Scan for the cell matching the given text and deliver its (x, y) coordinate at center. 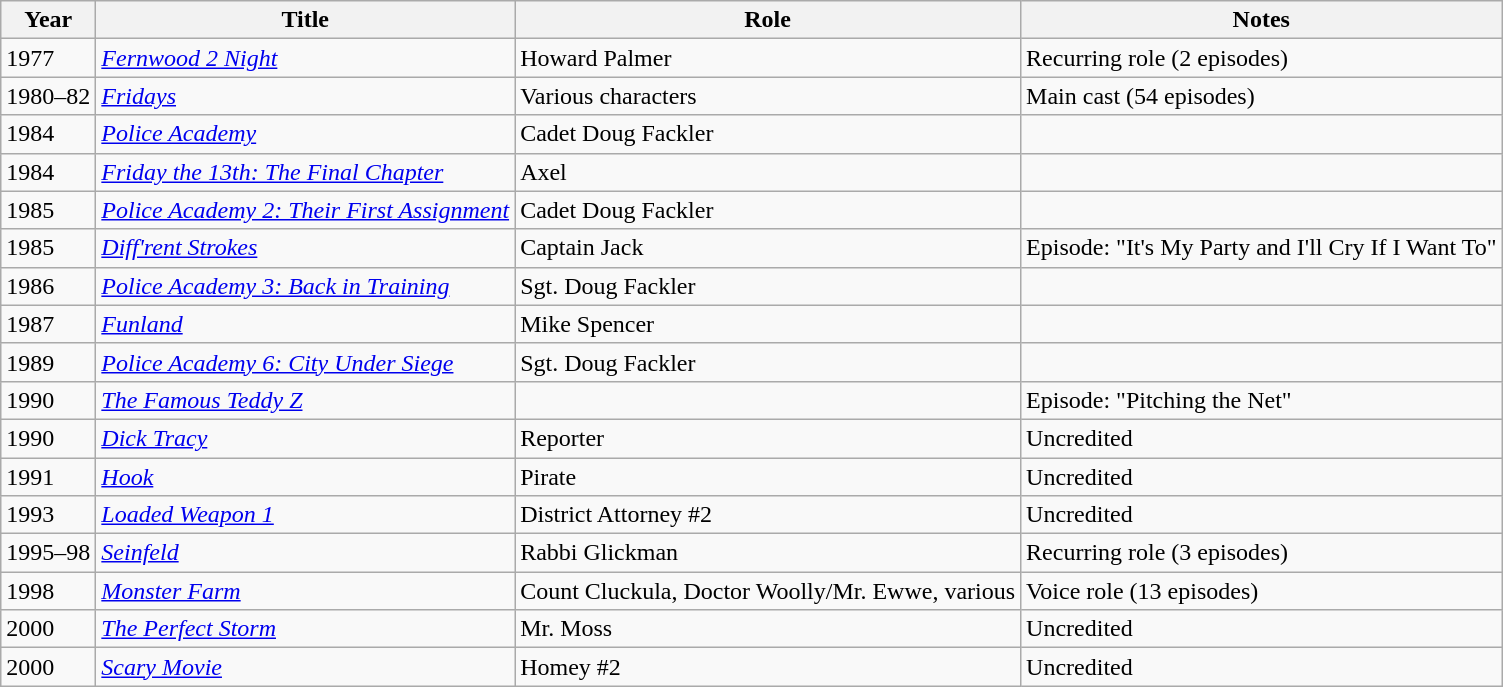
1995–98 (48, 553)
Fridays (306, 96)
Mr. Moss (768, 629)
Voice role (13 episodes) (1262, 591)
Various characters (768, 96)
Notes (1262, 20)
Role (768, 20)
Captain Jack (768, 248)
Diff'rent Strokes (306, 248)
Funland (306, 324)
Homey #2 (768, 667)
1991 (48, 477)
Episode: "Pitching the Net" (1262, 400)
Recurring role (2 episodes) (1262, 58)
Hook (306, 477)
Loaded Weapon 1 (306, 515)
Friday the 13th: The Final Chapter (306, 172)
Year (48, 20)
District Attorney #2 (768, 515)
Title (306, 20)
Police Academy 6: City Under Siege (306, 362)
Pirate (768, 477)
Main cast (54 episodes) (1262, 96)
Reporter (768, 438)
Recurring role (3 episodes) (1262, 553)
Scary Movie (306, 667)
Episode: "It's My Party and I'll Cry If I Want To" (1262, 248)
1977 (48, 58)
Dick Tracy (306, 438)
1987 (48, 324)
Rabbi Glickman (768, 553)
1993 (48, 515)
Fernwood 2 Night (306, 58)
Howard Palmer (768, 58)
Monster Farm (306, 591)
1980–82 (48, 96)
Seinfeld (306, 553)
Police Academy 2: Their First Assignment (306, 210)
1989 (48, 362)
Police Academy 3: Back in Training (306, 286)
Axel (768, 172)
1986 (48, 286)
Police Academy (306, 134)
The Famous Teddy Z (306, 400)
Mike Spencer (768, 324)
The Perfect Storm (306, 629)
Count Cluckula, Doctor Woolly/Mr. Ewwe, various (768, 591)
1998 (48, 591)
